Extract the (x, y) coordinate from the center of the cell holding the provided text.  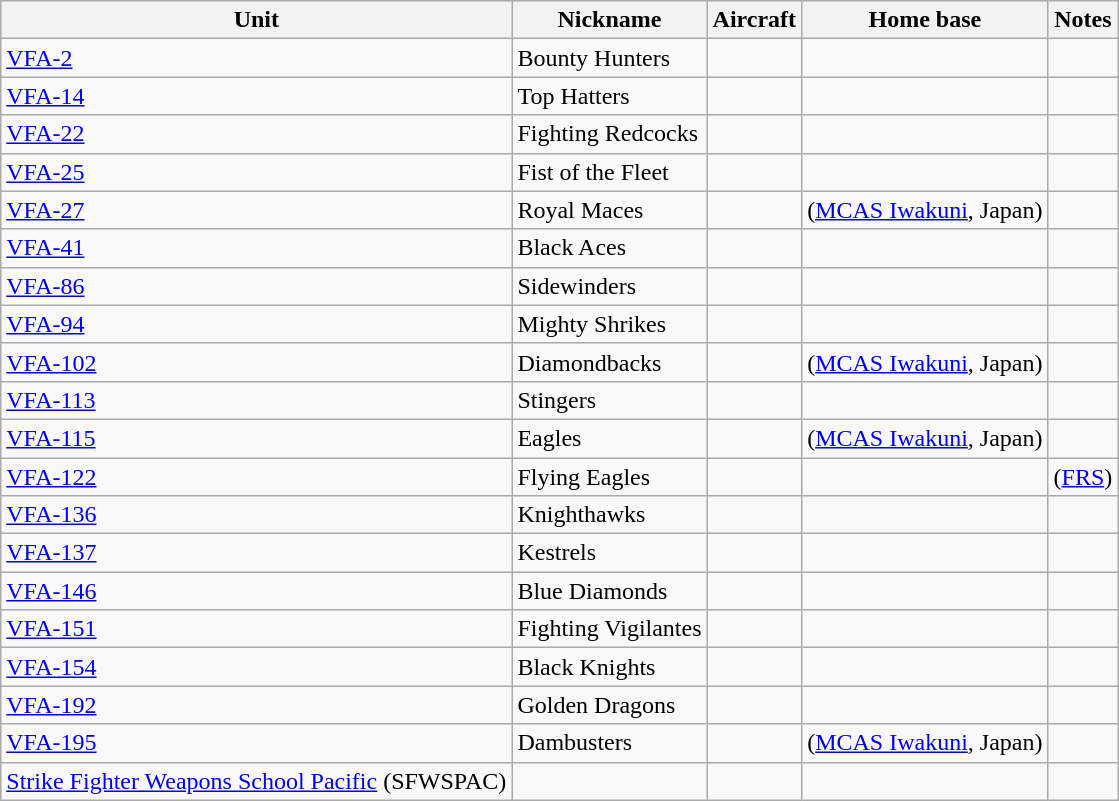
Dambusters (610, 743)
Golden Dragons (610, 705)
Mighty Shrikes (610, 324)
VFA-27 (256, 210)
Diamondbacks (610, 362)
Strike Fighter Weapons School Pacific (SFWSPAC) (256, 781)
VFA-25 (256, 172)
VFA-94 (256, 324)
VFA-113 (256, 400)
Stingers (610, 400)
Fighting Vigilantes (610, 629)
VFA-102 (256, 362)
Eagles (610, 438)
VFA-154 (256, 667)
VFA-137 (256, 553)
VFA-146 (256, 591)
Fist of the Fleet (610, 172)
Bounty Hunters (610, 58)
VFA-22 (256, 134)
VFA-41 (256, 248)
VFA-136 (256, 515)
Black Knights (610, 667)
VFA-195 (256, 743)
VFA-122 (256, 477)
Top Hatters (610, 96)
VFA-14 (256, 96)
Fighting Redcocks (610, 134)
Aircraft (754, 20)
Unit (256, 20)
VFA-115 (256, 438)
VFA-151 (256, 629)
Sidewinders (610, 286)
Kestrels (610, 553)
VFA-2 (256, 58)
(FRS) (1083, 477)
Black Aces (610, 248)
Flying Eagles (610, 477)
Knighthawks (610, 515)
VFA-192 (256, 705)
Home base (925, 20)
VFA-86 (256, 286)
Royal Maces (610, 210)
Notes (1083, 20)
Blue Diamonds (610, 591)
Nickname (610, 20)
